Scan for the cell matching the given text and deliver its [X, Y] coordinate at center. 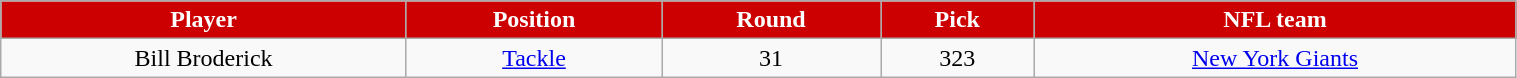
31 [772, 58]
Pick [956, 20]
Bill Broderick [204, 58]
NFL team [1275, 20]
Player [204, 20]
323 [956, 58]
Tackle [534, 58]
New York Giants [1275, 58]
Round [772, 20]
Position [534, 20]
